Pinpoint the cell where the given text exists, returning its (X, Y) midpoint coordinate. 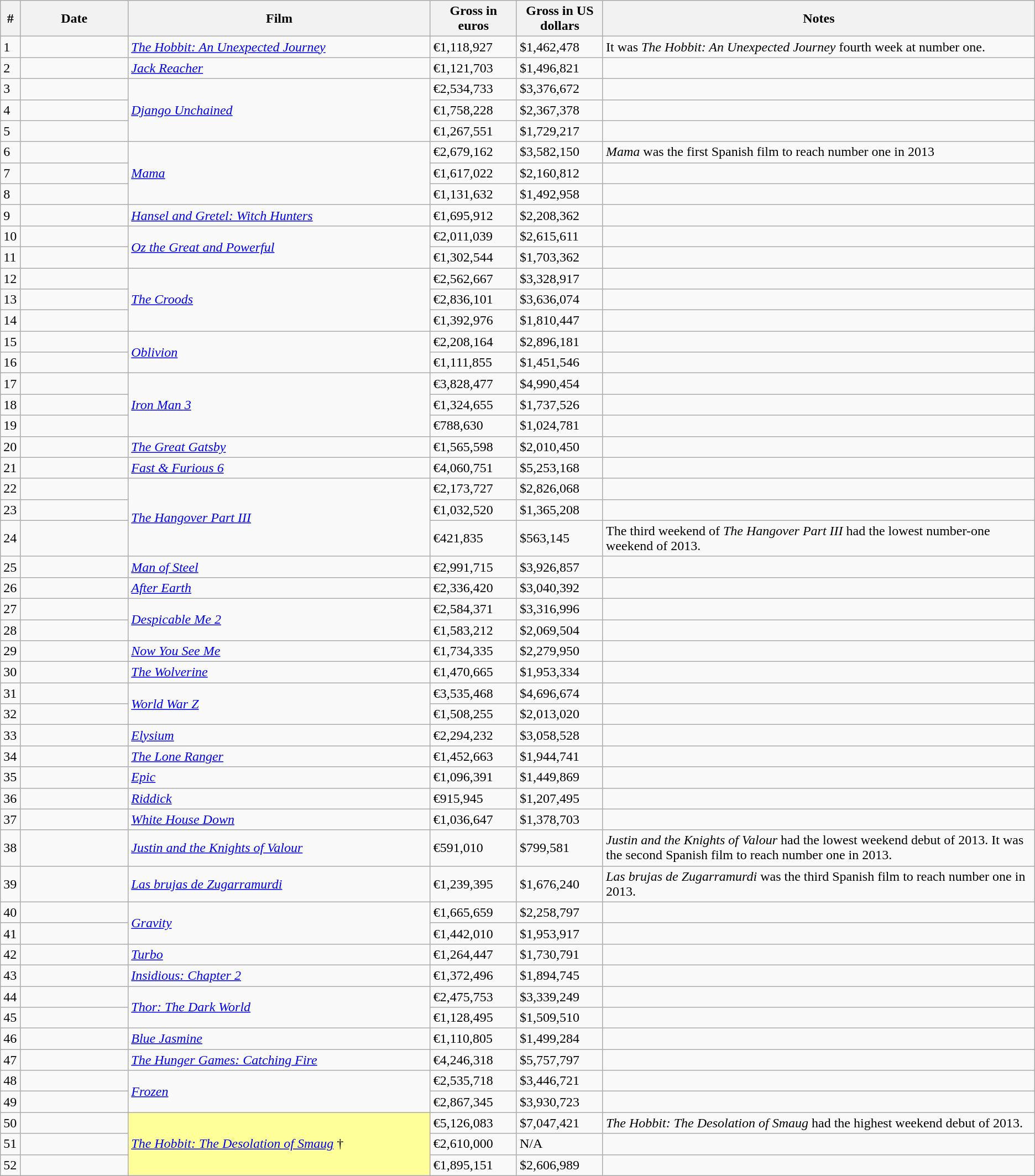
Hansel and Gretel: Witch Hunters (279, 215)
€1,452,663 (473, 756)
$1,509,510 (560, 1018)
Las brujas de Zugarramurdi was the third Spanish film to reach number one in 2013. (818, 884)
$1,365,208 (560, 510)
$4,990,454 (560, 384)
The Hobbit: An Unexpected Journey (279, 47)
€1,442,010 (473, 933)
Turbo (279, 954)
It was The Hobbit: An Unexpected Journey fourth week at number one. (818, 47)
€2,336,420 (473, 588)
€4,060,751 (473, 468)
The Hunger Games: Catching Fire (279, 1060)
$2,013,020 (560, 714)
€1,617,022 (473, 173)
22 (11, 489)
12 (11, 278)
€1,470,665 (473, 672)
4 (11, 110)
Despicable Me 2 (279, 619)
$2,208,362 (560, 215)
€1,131,632 (473, 194)
€1,111,855 (473, 363)
€2,584,371 (473, 609)
€2,679,162 (473, 152)
€421,835 (473, 539)
Django Unchained (279, 110)
$1,207,495 (560, 798)
$1,730,791 (560, 954)
$1,737,526 (560, 405)
Date (74, 19)
$1,894,745 (560, 975)
$1,496,821 (560, 68)
$2,826,068 (560, 489)
# (11, 19)
40 (11, 912)
$2,258,797 (560, 912)
$3,930,723 (560, 1102)
€1,036,647 (473, 819)
€915,945 (473, 798)
$2,160,812 (560, 173)
13 (11, 300)
$2,279,950 (560, 651)
€1,264,447 (473, 954)
After Earth (279, 588)
$7,047,421 (560, 1123)
Frozen (279, 1091)
37 (11, 819)
Oblivion (279, 352)
€2,294,232 (473, 735)
35 (11, 777)
The Hangover Part III (279, 518)
Justin and the Knights of Valour (279, 848)
€2,610,000 (473, 1144)
$2,606,989 (560, 1165)
$3,636,074 (560, 300)
34 (11, 756)
24 (11, 539)
€1,372,496 (473, 975)
Insidious: Chapter 2 (279, 975)
Thor: The Dark World (279, 1007)
€1,110,805 (473, 1039)
The Croods (279, 299)
48 (11, 1081)
16 (11, 363)
$1,676,240 (560, 884)
The Hobbit: The Desolation of Smaug † (279, 1144)
$1,024,781 (560, 426)
27 (11, 609)
$1,492,958 (560, 194)
€4,246,318 (473, 1060)
$3,926,857 (560, 567)
33 (11, 735)
$2,896,181 (560, 342)
Now You See Me (279, 651)
White House Down (279, 819)
€1,118,927 (473, 47)
$1,944,741 (560, 756)
€1,583,212 (473, 630)
3 (11, 89)
Riddick (279, 798)
€1,695,912 (473, 215)
38 (11, 848)
46 (11, 1039)
$5,757,797 (560, 1060)
$1,810,447 (560, 321)
9 (11, 215)
44 (11, 997)
€1,121,703 (473, 68)
Film (279, 19)
$2,367,378 (560, 110)
19 (11, 426)
$1,378,703 (560, 819)
€1,324,655 (473, 405)
€2,173,727 (473, 489)
€3,535,468 (473, 693)
$1,953,917 (560, 933)
€2,535,718 (473, 1081)
23 (11, 510)
21 (11, 468)
$3,339,249 (560, 997)
28 (11, 630)
30 (11, 672)
$799,581 (560, 848)
N/A (560, 1144)
€2,475,753 (473, 997)
€1,392,976 (473, 321)
$1,462,478 (560, 47)
€1,895,151 (473, 1165)
Epic (279, 777)
49 (11, 1102)
The third weekend of The Hangover Part III had the lowest number-one weekend of 2013. (818, 539)
7 (11, 173)
$5,253,168 (560, 468)
€1,128,495 (473, 1018)
$3,328,917 (560, 278)
1 (11, 47)
$1,953,334 (560, 672)
42 (11, 954)
11 (11, 257)
45 (11, 1018)
15 (11, 342)
€2,991,715 (473, 567)
World War Z (279, 704)
14 (11, 321)
Gravity (279, 923)
6 (11, 152)
€1,096,391 (473, 777)
$3,058,528 (560, 735)
€2,867,345 (473, 1102)
The Hobbit: The Desolation of Smaug had the highest weekend debut of 2013. (818, 1123)
$1,449,869 (560, 777)
$1,499,284 (560, 1039)
$3,316,996 (560, 609)
31 (11, 693)
$3,582,150 (560, 152)
Jack Reacher (279, 68)
29 (11, 651)
2 (11, 68)
Mama (279, 173)
€1,239,395 (473, 884)
Notes (818, 19)
Justin and the Knights of Valour had the lowest weekend debut of 2013. It was the second Spanish film to reach number one in 2013. (818, 848)
52 (11, 1165)
€2,208,164 (473, 342)
20 (11, 447)
39 (11, 884)
$2,010,450 (560, 447)
Blue Jasmine (279, 1039)
Elysium (279, 735)
€2,011,039 (473, 236)
$1,703,362 (560, 257)
$3,376,672 (560, 89)
€5,126,083 (473, 1123)
The Lone Ranger (279, 756)
Iron Man 3 (279, 405)
$3,040,392 (560, 588)
€3,828,477 (473, 384)
€1,508,255 (473, 714)
$1,451,546 (560, 363)
€2,836,101 (473, 300)
25 (11, 567)
10 (11, 236)
8 (11, 194)
41 (11, 933)
Oz the Great and Powerful (279, 247)
17 (11, 384)
Mama was the first Spanish film to reach number one in 2013 (818, 152)
Gross in US dollars (560, 19)
The Great Gatsby (279, 447)
€1,565,598 (473, 447)
€2,534,733 (473, 89)
$1,729,217 (560, 131)
€1,302,544 (473, 257)
$2,069,504 (560, 630)
$2,615,611 (560, 236)
Fast & Furious 6 (279, 468)
26 (11, 588)
€1,267,551 (473, 131)
€591,010 (473, 848)
51 (11, 1144)
Las brujas de Zugarramurdi (279, 884)
€2,562,667 (473, 278)
The Wolverine (279, 672)
32 (11, 714)
€1,734,335 (473, 651)
€1,665,659 (473, 912)
€1,758,228 (473, 110)
5 (11, 131)
50 (11, 1123)
Man of Steel (279, 567)
43 (11, 975)
36 (11, 798)
€1,032,520 (473, 510)
$563,145 (560, 539)
$3,446,721 (560, 1081)
18 (11, 405)
$4,696,674 (560, 693)
€788,630 (473, 426)
Gross in euros (473, 19)
47 (11, 1060)
